From the cell containing the given text, extract its center point as (x, y) coordinate. 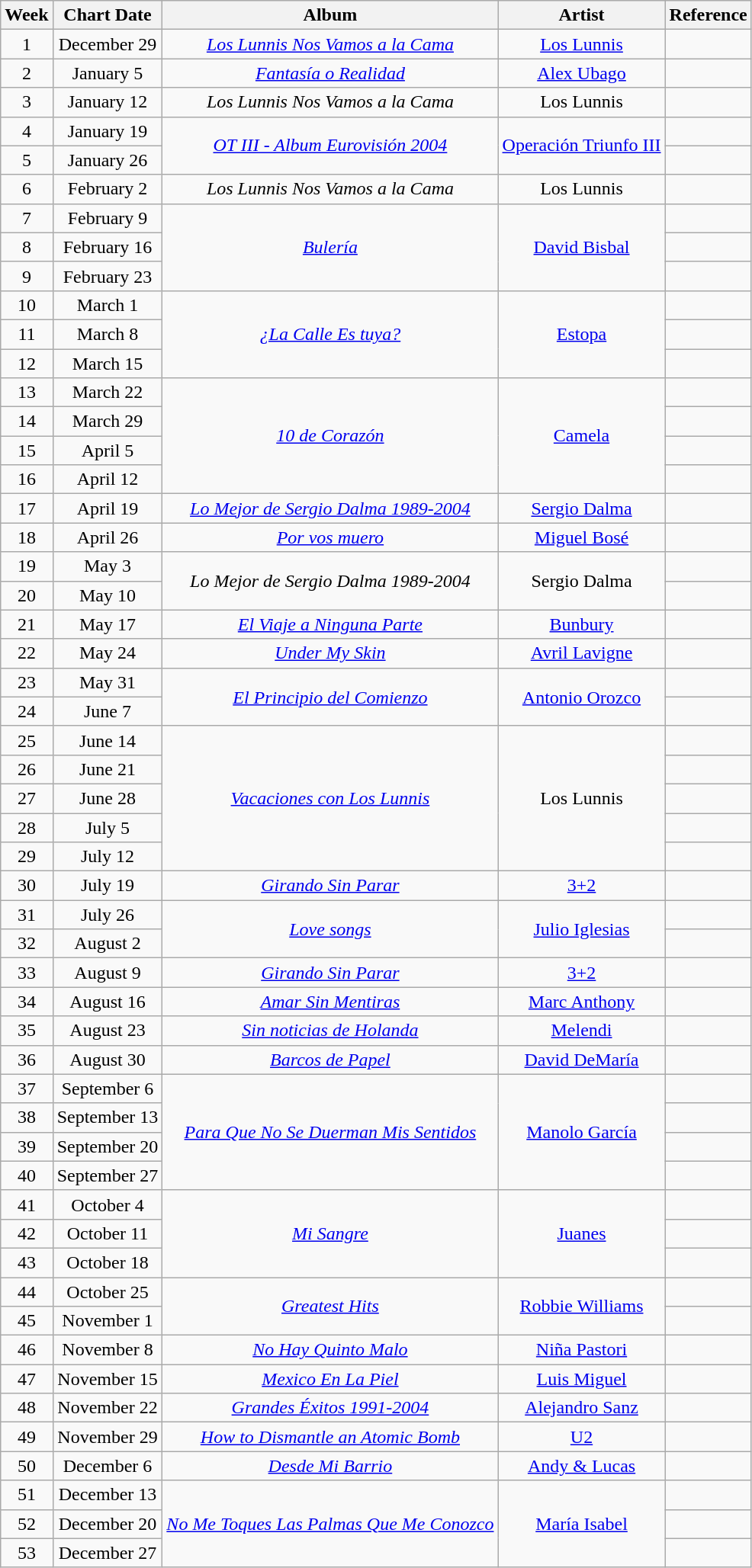
19 (27, 566)
August 9 (108, 973)
October 4 (108, 1204)
20 (27, 595)
28 (27, 827)
Marc Anthony (581, 1002)
November 29 (108, 1437)
April 19 (108, 508)
Chart Date (108, 15)
Miguel Bosé (581, 537)
Niña Pastori (581, 1350)
February 16 (108, 247)
30 (27, 886)
42 (27, 1233)
January 26 (108, 160)
March 1 (108, 305)
May 24 (108, 653)
June 7 (108, 711)
33 (27, 973)
43 (27, 1262)
Juanes (581, 1233)
August 2 (108, 944)
March 15 (108, 364)
July 19 (108, 886)
47 (27, 1379)
August 30 (108, 1060)
37 (27, 1089)
Manolo García (581, 1132)
51 (27, 1495)
49 (27, 1437)
December 27 (108, 1553)
January 19 (108, 131)
29 (27, 857)
Andy & Lucas (581, 1466)
November 1 (108, 1321)
David Bisbal (581, 247)
16 (27, 479)
21 (27, 624)
44 (27, 1292)
52 (27, 1524)
24 (27, 711)
Love songs (330, 929)
May 31 (108, 682)
2 (27, 73)
6 (27, 189)
Fantasía o Realidad (330, 73)
November 8 (108, 1350)
14 (27, 422)
Under My Skin (330, 653)
13 (27, 393)
5 (27, 160)
3 (27, 102)
10 (27, 305)
April 5 (108, 451)
31 (27, 915)
December 13 (108, 1495)
September 27 (108, 1175)
26 (27, 769)
U2 (581, 1437)
27 (27, 798)
September 6 (108, 1089)
17 (27, 508)
Alex Ubago (581, 73)
Desde Mi Barrio (330, 1466)
November 15 (108, 1379)
March 29 (108, 422)
23 (27, 682)
45 (27, 1321)
July 12 (108, 857)
No Hay Quinto Malo (330, 1350)
No Me Toques Las Palmas Que Me Conozco (330, 1524)
July 5 (108, 827)
Luis Miguel (581, 1379)
Robbie Williams (581, 1307)
Julio Iglesias (581, 929)
Artist (581, 15)
March 22 (108, 393)
Vacaciones con Los Lunnis (330, 798)
40 (27, 1175)
May 10 (108, 595)
Por vos muero (330, 537)
1 (27, 44)
4 (27, 131)
22 (27, 653)
46 (27, 1350)
El Principio del Comienzo (330, 697)
April 12 (108, 479)
January 5 (108, 73)
Avril Lavigne (581, 653)
October 25 (108, 1292)
February 2 (108, 189)
Melendi (581, 1031)
12 (27, 364)
Bunbury (581, 624)
18 (27, 537)
Grandes Éxitos 1991-2004 (330, 1408)
June 14 (108, 740)
25 (27, 740)
June 28 (108, 798)
October 11 (108, 1233)
Bulería (330, 247)
January 12 (108, 102)
September 20 (108, 1146)
November 22 (108, 1408)
December 20 (108, 1524)
October 18 (108, 1262)
July 26 (108, 915)
35 (27, 1031)
September 13 (108, 1117)
May 3 (108, 566)
53 (27, 1553)
OT III - Album Eurovisión 2004 (330, 146)
Album (330, 15)
48 (27, 1408)
38 (27, 1117)
June 21 (108, 769)
August 16 (108, 1002)
Mi Sangre (330, 1233)
April 26 (108, 537)
Para Que No Se Duerman Mis Sentidos (330, 1132)
Amar Sin Mentiras (330, 1002)
50 (27, 1466)
December 6 (108, 1466)
February 23 (108, 276)
¿La Calle Es tuya? (330, 334)
41 (27, 1204)
Mexico En La Piel (330, 1379)
Barcos de Papel (330, 1060)
March 8 (108, 334)
Estopa (581, 334)
15 (27, 451)
David DeMaría (581, 1060)
8 (27, 247)
February 9 (108, 218)
December 29 (108, 44)
7 (27, 218)
Week (27, 15)
August 23 (108, 1031)
El Viaje a Ninguna Parte (330, 624)
Greatest Hits (330, 1307)
Operación Triunfo III (581, 146)
32 (27, 944)
How to Dismantle an Atomic Bomb (330, 1437)
María Isabel (581, 1524)
Alejandro Sanz (581, 1408)
May 17 (108, 624)
Sin noticias de Holanda (330, 1031)
Camela (581, 436)
39 (27, 1146)
10 de Corazón (330, 436)
36 (27, 1060)
9 (27, 276)
34 (27, 1002)
Reference (708, 15)
11 (27, 334)
Antonio Orozco (581, 697)
